Determine the [x, y] coordinate at the center of the cell enclosing the given text.  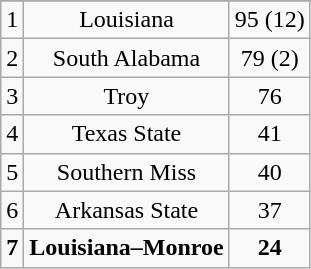
41 [270, 134]
24 [270, 248]
7 [12, 248]
95 (12) [270, 20]
Texas State [126, 134]
1 [12, 20]
Southern Miss [126, 172]
6 [12, 210]
Arkansas State [126, 210]
79 (2) [270, 58]
5 [12, 172]
2 [12, 58]
3 [12, 96]
Troy [126, 96]
37 [270, 210]
Louisiana [126, 20]
40 [270, 172]
Louisiana–Monroe [126, 248]
4 [12, 134]
South Alabama [126, 58]
76 [270, 96]
